Detect which cell encompasses the target text, then output its [x, y] center coordinate. 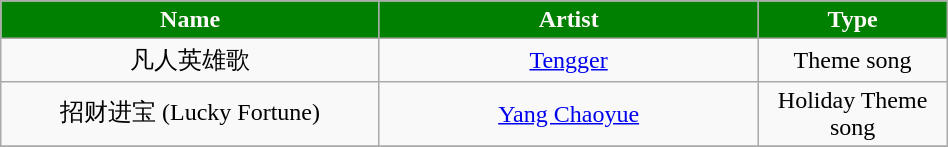
Artist [568, 20]
招财进宝 (Lucky Fortune) [190, 114]
Holiday Theme song [852, 114]
Type [852, 20]
Tengger [568, 60]
Name [190, 20]
Theme song [852, 60]
凡人英雄歌 [190, 60]
Yang Chaoyue [568, 114]
